From the cell containing the given text, extract its center point as [x, y] coordinate. 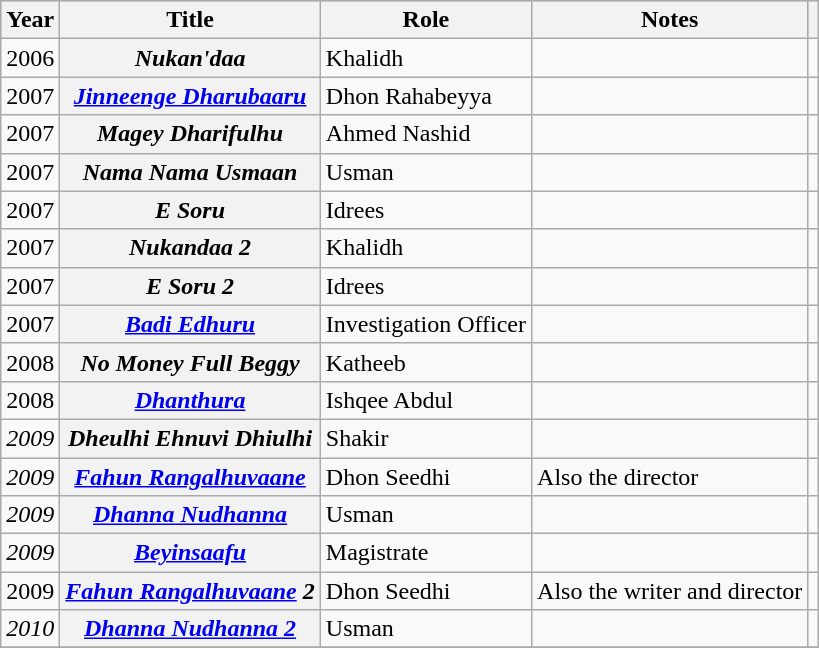
Year [30, 20]
2010 [30, 629]
Dhanthura [190, 400]
Badi Edhuru [190, 324]
Also the writer and director [670, 591]
Ishqee Abdul [426, 400]
Nama Nama Usmaan [190, 172]
Beyinsaafu [190, 553]
Investigation Officer [426, 324]
No Money Full Beggy [190, 362]
Dhon Rahabeyya [426, 96]
Dhanna Nudhanna [190, 515]
Dhanna Nudhanna 2 [190, 629]
Katheeb [426, 362]
Jinneenge Dharubaaru [190, 96]
Dheulhi Ehnuvi Dhiulhi [190, 438]
Magistrate [426, 553]
Notes [670, 20]
Nukan'daa [190, 58]
Nukandaa 2 [190, 248]
2006 [30, 58]
Fahun Rangalhuvaane 2 [190, 591]
Title [190, 20]
Also the director [670, 477]
Fahun Rangalhuvaane [190, 477]
Shakir [426, 438]
Role [426, 20]
E Soru [190, 210]
E Soru 2 [190, 286]
Magey Dharifulhu [190, 134]
Ahmed Nashid [426, 134]
